Identify which cell holds the provided text, then report its (X, Y) central coordinate. 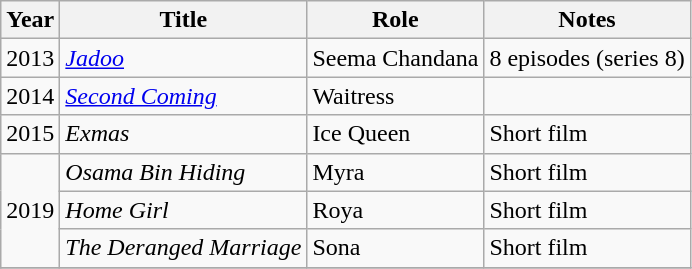
Myra (396, 172)
Sona (396, 248)
2013 (30, 58)
Exmas (184, 134)
8 episodes (series 8) (587, 58)
Jadoo (184, 58)
Roya (396, 210)
2015 (30, 134)
Waitress (396, 96)
The Deranged Marriage (184, 248)
Home Girl (184, 210)
2014 (30, 96)
Notes (587, 20)
Osama Bin Hiding (184, 172)
Second Coming (184, 96)
Seema Chandana (396, 58)
Year (30, 20)
Ice Queen (396, 134)
2019 (30, 210)
Role (396, 20)
Title (184, 20)
